Detect which cell encompasses the target text, then output its (x, y) center coordinate. 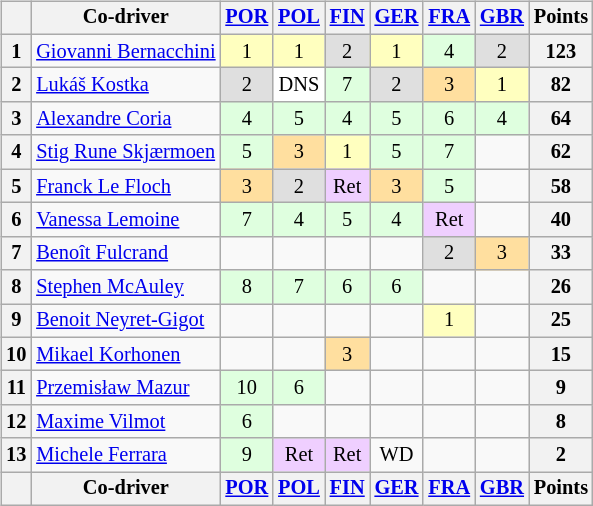
Mikael Korhonen (126, 354)
58 (561, 186)
Vanessa Lemoine (126, 220)
Stig Rune Skjærmoen (126, 152)
WD (397, 455)
Alexandre Coria (126, 119)
Benoit Neyret-Gigot (126, 321)
Stephen McAuley (126, 287)
40 (561, 220)
12 (16, 422)
62 (561, 152)
Przemisław Mazur (126, 388)
64 (561, 119)
Michele Ferrara (126, 455)
Maxime Vilmot (126, 422)
33 (561, 253)
15 (561, 354)
25 (561, 321)
DNS (299, 85)
Franck Le Floch (126, 186)
Lukáš Kostka (126, 85)
Benoît Fulcrand (126, 253)
13 (16, 455)
Giovanni Bernacchini (126, 51)
11 (16, 388)
82 (561, 85)
26 (561, 287)
123 (561, 51)
